Detect which cell encompasses the target text, then output its (X, Y) center coordinate. 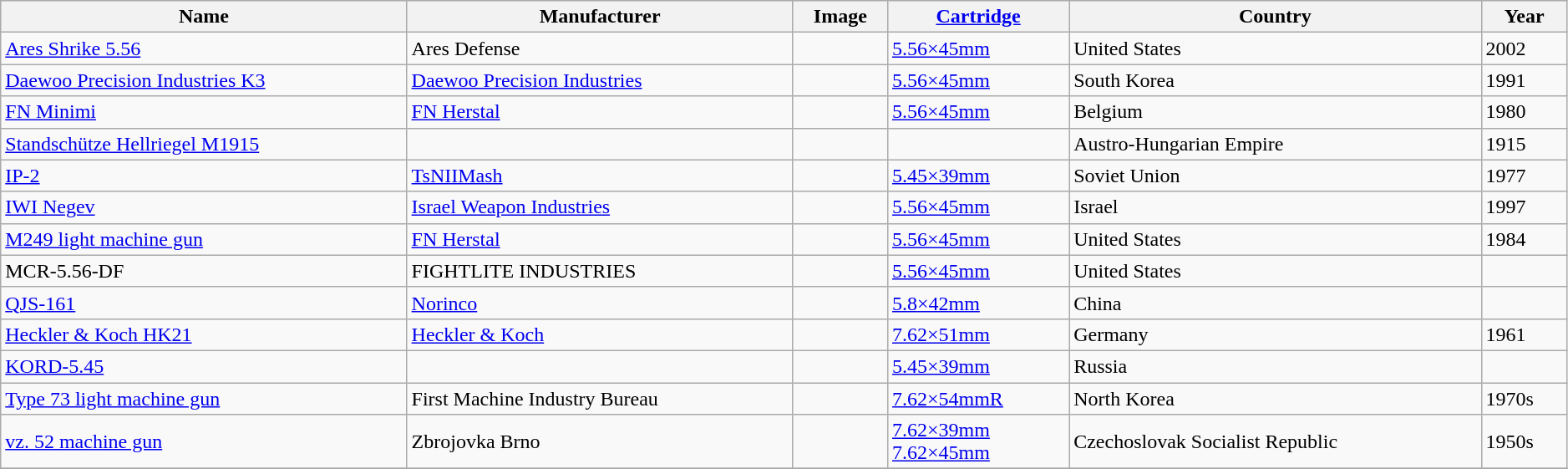
Daewoo Precision Industries K3 (204, 80)
vz. 52 machine gun (204, 441)
Heckler & Koch (600, 334)
FN Minimi (204, 112)
North Korea (1275, 399)
First Machine Industry Bureau (600, 399)
M249 light machine gun (204, 239)
Zbrojovka Brno (600, 441)
FIGHTLITE INDUSTRIES (600, 271)
1961 (1524, 334)
Ares Shrike 5.56 (204, 48)
Cartridge (977, 17)
Germany (1275, 334)
Standschütze Hellriegel M1915 (204, 144)
1984 (1524, 239)
Image (840, 17)
7.62×51mm (977, 334)
Soviet Union (1275, 176)
Country (1275, 17)
1915 (1524, 144)
1991 (1524, 80)
1977 (1524, 176)
IP-2 (204, 176)
Austro-Hungarian Empire (1275, 144)
Czechoslovak Socialist Republic (1275, 441)
7.62×39mm7.62×45mm (977, 441)
MCR-5.56-DF (204, 271)
1980 (1524, 112)
Israel (1275, 207)
IWI Negev (204, 207)
Heckler & Koch HK21 (204, 334)
1970s (1524, 399)
1950s (1524, 441)
7.62×54mmR (977, 399)
Manufacturer (600, 17)
Year (1524, 17)
Ares Defense (600, 48)
Belgium (1275, 112)
QJS-161 (204, 303)
Name (204, 17)
Type 73 light machine gun (204, 399)
Norinco (600, 303)
Israel Weapon Industries (600, 207)
South Korea (1275, 80)
1997 (1524, 207)
KORD-5.45 (204, 366)
TsNIIMash (600, 176)
Daewoo Precision Industries (600, 80)
China (1275, 303)
2002 (1524, 48)
Russia (1275, 366)
5.8×42mm (977, 303)
